Extract the [x, y] coordinate from the center of the cell holding the provided text.  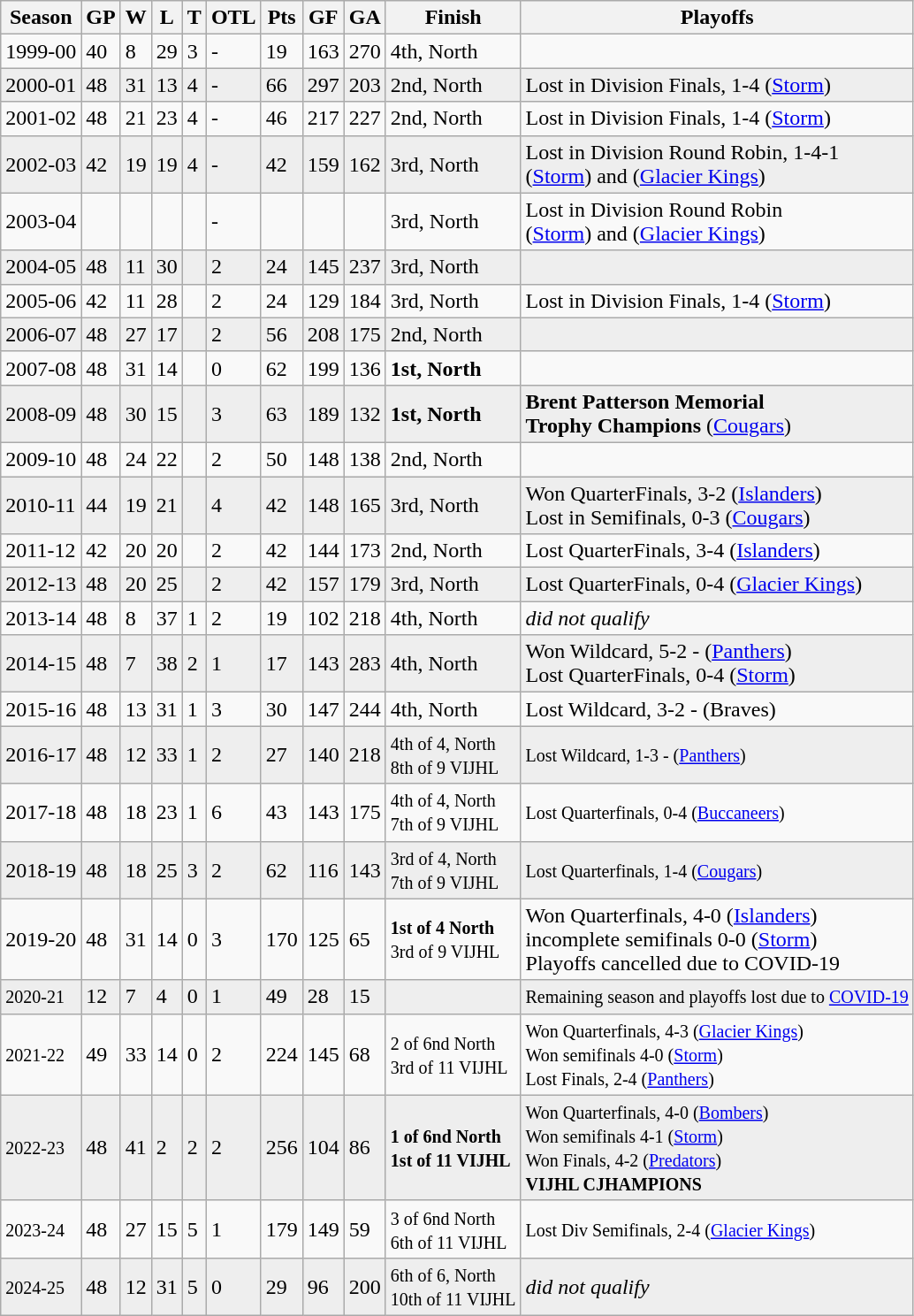
6th of 6, North10th of 11 VIJHL [453, 1286]
Lost Wildcard, 3-2 - (Braves) [717, 709]
208 [324, 334]
2001-02 [41, 119]
4th of 4, North8th of 9 VIJHL [453, 755]
Won Wildcard, 5-2 - (Panthers)Lost QuarterFinals, 0-4 (Storm) [717, 663]
2013-14 [41, 618]
217 [324, 119]
237 [364, 267]
140 [324, 755]
65 [364, 939]
2006-07 [41, 334]
Season [41, 18]
OTL [233, 18]
37 [166, 618]
163 [324, 51]
2018-19 [41, 870]
Lost in Division Round Robin, 1-4-1 (Storm) and (Glacier Kings) [717, 164]
Lost in Division Round Robin (Storm) and (Glacier Kings) [717, 221]
244 [364, 709]
2024-25 [41, 1286]
W [136, 18]
2004-05 [41, 267]
1999-00 [41, 51]
144 [324, 551]
2000-01 [41, 85]
Pts [281, 18]
3rd of 4, North7th of 9 VIJHL [453, 870]
T [194, 18]
Lost Div Semifinals, 2-4 (Glacier Kings) [717, 1229]
GF [324, 18]
Lost Quarterfinals, 0-4 (Buccaneers) [717, 812]
132 [364, 414]
6 [233, 812]
63 [281, 414]
22 [166, 459]
Won Quarterfinals, 4-3 (Glacier Kings)Won semifinals 4-0 (Storm)Lost Finals, 2-4 (Panthers) [717, 1054]
2016-17 [41, 755]
46 [281, 119]
2009-10 [41, 459]
38 [166, 663]
4th of 4, North7th of 9 VIJHL [453, 812]
2017-18 [41, 812]
189 [324, 414]
2011-12 [41, 551]
162 [364, 164]
165 [364, 504]
2007-08 [41, 368]
2008-09 [41, 414]
Won Quarterfinals, 4-0 (Bombers)Won semifinals 4-1 (Storm)Won Finals, 4-2 (Predators)VIJHL CJHAMPIONS [717, 1148]
86 [364, 1148]
Remaining season and playoffs lost due to COVID-19 [717, 997]
136 [364, 368]
Won Quarterfinals, 4-0 (Islanders)incomplete semifinals 0-0 (Storm)Playoffs cancelled due to COVID-19 [717, 939]
56 [281, 334]
2003-04 [41, 221]
102 [324, 618]
Lost QuarterFinals, 0-4 (Glacier Kings) [717, 585]
147 [324, 709]
43 [281, 812]
283 [364, 663]
149 [324, 1229]
41 [136, 1148]
138 [364, 459]
116 [324, 870]
59 [364, 1229]
157 [324, 585]
125 [324, 939]
68 [364, 1054]
Brent Patterson MemorialTrophy Champions (Cougars) [717, 414]
GP [101, 18]
44 [101, 504]
1 of 6nd North1st of 11 VIJHL [453, 1148]
Lost Quarterfinals, 1-4 (Cougars) [717, 870]
2015-16 [41, 709]
Lost Wildcard, 1-3 - (Panthers) [717, 755]
270 [364, 51]
173 [364, 551]
297 [324, 85]
40 [101, 51]
Won QuarterFinals, 3-2 (Islanders)Lost in Semifinals, 0-3 (Cougars) [717, 504]
2022-23 [41, 1148]
2012-13 [41, 585]
2 of 6nd North3rd of 11 VIJHL [453, 1054]
199 [324, 368]
2002-03 [41, 164]
2021-22 [41, 1054]
159 [324, 164]
170 [281, 939]
Finish [453, 18]
2014-15 [41, 663]
200 [364, 1286]
2005-06 [41, 301]
256 [281, 1148]
184 [364, 301]
Playoffs [717, 18]
203 [364, 85]
96 [324, 1286]
2010-11 [41, 504]
2020-21 [41, 997]
L [166, 18]
GA [364, 18]
3 of 6nd North6th of 11 VIJHL [453, 1229]
1st of 4 North3rd of 9 VIJHL [453, 939]
129 [324, 301]
2023-24 [41, 1229]
224 [281, 1054]
104 [324, 1148]
50 [281, 459]
2019-20 [41, 939]
Lost QuarterFinals, 3-4 (Islanders) [717, 551]
227 [364, 119]
66 [281, 85]
